Pinpoint the cell where the given text exists, returning its [X, Y] midpoint coordinate. 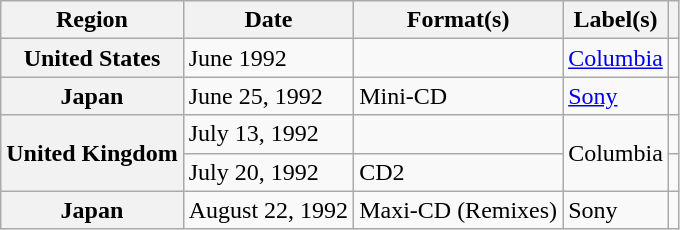
CD2 [458, 172]
Label(s) [616, 20]
Region [92, 20]
Maxi-CD (Remixes) [458, 210]
United Kingdom [92, 153]
Date [268, 20]
June 25, 1992 [268, 96]
July 20, 1992 [268, 172]
United States [92, 58]
Format(s) [458, 20]
July 13, 1992 [268, 134]
August 22, 1992 [268, 210]
June 1992 [268, 58]
Mini-CD [458, 96]
